Return the [x, y] coordinate for the center point of the cell that contains the specified text.  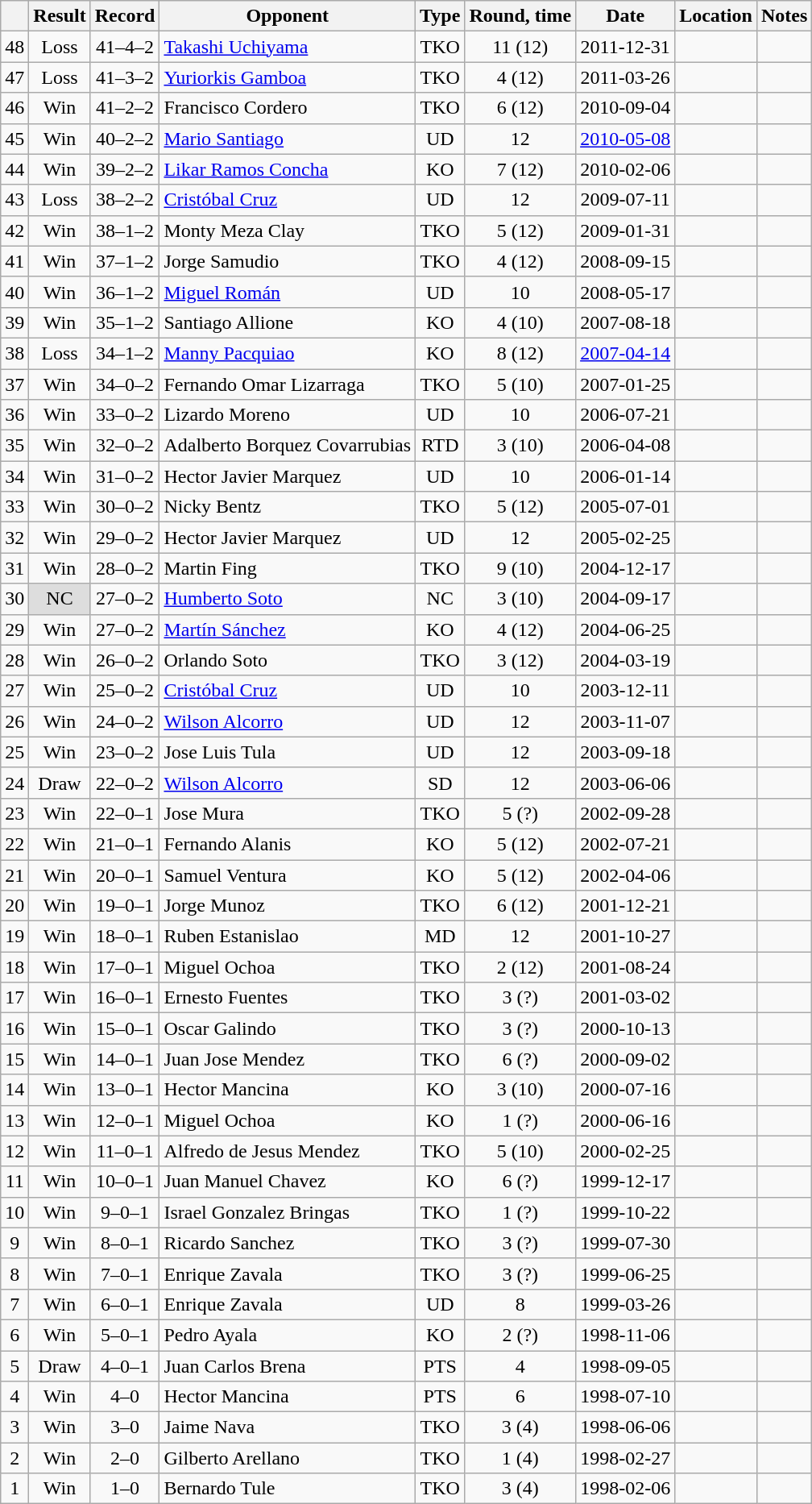
2003-06-06 [625, 783]
1 [14, 1489]
Jorge Munoz [288, 906]
11 (12) [520, 47]
41–4–2 [125, 47]
Santiago Allione [288, 322]
Takashi Uchiyama [288, 47]
Israel Gonzalez Bringas [288, 1212]
Manny Pacquiao [288, 353]
22–0–2 [125, 783]
13 [14, 1120]
SD [440, 783]
39–2–2 [125, 169]
17–0–1 [125, 967]
31 [14, 568]
14 [14, 1090]
39 [14, 322]
18–0–1 [125, 937]
40 [14, 292]
2–0 [125, 1458]
10–0–1 [125, 1182]
8–0–1 [125, 1243]
Humberto Soto [288, 599]
2006-01-14 [625, 476]
Orlando Soto [288, 660]
22 [14, 844]
Nicky Bentz [288, 507]
Ricardo Sanchez [288, 1243]
Adalberto Borquez Covarrubias [288, 446]
41–2–2 [125, 108]
2002-09-28 [625, 813]
2005-07-01 [625, 507]
37–1–2 [125, 261]
1999-10-22 [625, 1212]
28–0–2 [125, 568]
2000-02-25 [625, 1151]
2 [14, 1458]
23 [14, 813]
Notes [784, 16]
Oscar Galindo [288, 1028]
2006-04-08 [625, 446]
1998-07-10 [625, 1397]
36 [14, 415]
32 [14, 538]
21 [14, 875]
Likar Ramos Concha [288, 169]
Juan Carlos Brena [288, 1366]
5–0–1 [125, 1335]
31–0–2 [125, 476]
2005-02-25 [625, 538]
16 [14, 1028]
Miguel Román [288, 292]
2001-12-21 [625, 906]
2007-04-14 [625, 353]
28 [14, 660]
1998-06-06 [625, 1427]
30 [14, 599]
2000-07-16 [625, 1090]
40–2–2 [125, 139]
2010-09-04 [625, 108]
42 [14, 231]
24 [14, 783]
47 [14, 77]
2 (12) [520, 967]
19–0–1 [125, 906]
2007-08-18 [625, 322]
21–0–1 [125, 844]
Mario Santiago [288, 139]
2004-09-17 [625, 599]
2001-10-27 [625, 937]
33–0–2 [125, 415]
Date [625, 16]
Ruben Estanislao [288, 937]
2002-07-21 [625, 844]
25–0–2 [125, 691]
9–0–1 [125, 1212]
Juan Manuel Chavez [288, 1182]
1999-03-26 [625, 1304]
1998-11-06 [625, 1335]
15–0–1 [125, 1028]
34 [14, 476]
Jose Mura [288, 813]
2004-06-25 [625, 629]
Opponent [288, 16]
2011-12-31 [625, 47]
2009-01-31 [625, 231]
20 [14, 906]
2009-07-11 [625, 200]
41 [14, 261]
Francisco Cordero [288, 108]
37 [14, 384]
2006-07-21 [625, 415]
2010-05-08 [625, 139]
5 [14, 1366]
Result [60, 16]
20–0–1 [125, 875]
Samuel Ventura [288, 875]
3 (12) [520, 660]
1 (4) [520, 1458]
3 [14, 1427]
29 [14, 629]
Yuriorkis Gamboa [288, 77]
45 [14, 139]
12–0–1 [125, 1120]
2003-12-11 [625, 691]
6–0–1 [125, 1304]
34–0–2 [125, 384]
19 [14, 937]
1–0 [125, 1489]
43 [14, 200]
2001-08-24 [625, 967]
44 [14, 169]
27 [14, 691]
1998-09-05 [625, 1366]
1999-07-30 [625, 1243]
Juan Jose Mendez [288, 1059]
4 (10) [520, 322]
18 [14, 967]
1998-02-27 [625, 1458]
25 [14, 752]
2003-09-18 [625, 752]
Ernesto Fuentes [288, 998]
24–0–2 [125, 721]
4–0–1 [125, 1366]
11–0–1 [125, 1151]
2 (?) [520, 1335]
MD [440, 937]
Monty Meza Clay [288, 231]
26–0–2 [125, 660]
Jorge Samudio [288, 261]
4–0 [125, 1397]
Round, time [520, 16]
38–1–2 [125, 231]
Bernardo Tule [288, 1489]
7 [14, 1304]
7–0–1 [125, 1273]
Alfredo de Jesus Mendez [288, 1151]
Fernando Omar Lizarraga [288, 384]
23–0–2 [125, 752]
17 [14, 998]
8 (12) [520, 353]
Location [716, 16]
15 [14, 1059]
1999-06-25 [625, 1273]
22–0–1 [125, 813]
7 (12) [520, 169]
Lizardo Moreno [288, 415]
35–1–2 [125, 322]
Gilberto Arellano [288, 1458]
2000-09-02 [625, 1059]
29–0–2 [125, 538]
Fernando Alanis [288, 844]
2011-03-26 [625, 77]
33 [14, 507]
14–0–1 [125, 1059]
9 [14, 1243]
11 [14, 1182]
46 [14, 108]
Record [125, 16]
5 (?) [520, 813]
16–0–1 [125, 998]
Pedro Ayala [288, 1335]
30–0–2 [125, 507]
26 [14, 721]
38 [14, 353]
Martin Fing [288, 568]
Jose Luis Tula [288, 752]
2002-04-06 [625, 875]
2010-02-06 [625, 169]
2000-06-16 [625, 1120]
2008-09-15 [625, 261]
2007-01-25 [625, 384]
34–1–2 [125, 353]
13–0–1 [125, 1090]
RTD [440, 446]
2004-12-17 [625, 568]
9 (10) [520, 568]
41–3–2 [125, 77]
Jaime Nava [288, 1427]
2001-03-02 [625, 998]
35 [14, 446]
Martín Sánchez [288, 629]
2000-10-13 [625, 1028]
2003-11-07 [625, 721]
38–2–2 [125, 200]
3–0 [125, 1427]
2008-05-17 [625, 292]
Type [440, 16]
48 [14, 47]
32–0–2 [125, 446]
36–1–2 [125, 292]
2004-03-19 [625, 660]
1998-02-06 [625, 1489]
1999-12-17 [625, 1182]
